Output the (x, y) coordinate of the center of the cell containing the given text.  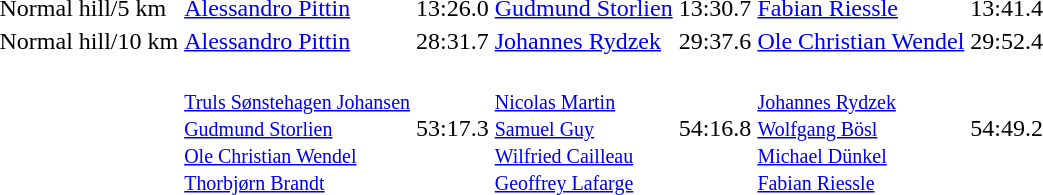
Johannes Rydzek (584, 41)
Alessandro Pittin (298, 41)
28:31.7 (453, 41)
Ole Christian Wendel (861, 41)
29:37.6 (715, 41)
